Extract the [x, y] coordinate from the center of the cell holding the provided text.  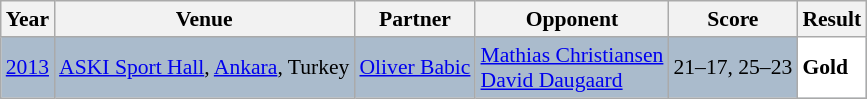
Venue [204, 19]
Result [832, 19]
Gold [832, 68]
ASKI Sport Hall, Ankara, Turkey [204, 68]
Partner [414, 19]
Mathias Christiansen David Daugaard [572, 68]
2013 [28, 68]
Year [28, 19]
Oliver Babic [414, 68]
Score [732, 19]
21–17, 25–23 [732, 68]
Opponent [572, 19]
